Return (x, y) of the center of cell containing provided text 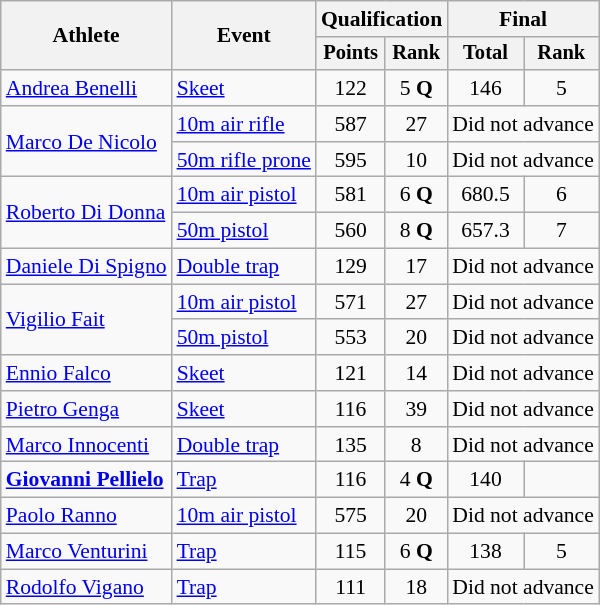
560 (350, 231)
680.5 (486, 195)
Total (486, 54)
146 (486, 88)
595 (350, 160)
Rodolfo Vigano (86, 587)
Qualification (382, 19)
111 (350, 587)
50m rifle prone (244, 160)
Ennio Falco (86, 373)
571 (350, 302)
17 (416, 267)
8 Q (416, 231)
7 (562, 231)
4 Q (416, 480)
135 (350, 445)
Andrea Benelli (86, 88)
122 (350, 88)
587 (350, 124)
657.3 (486, 231)
10m air rifle (244, 124)
Roberto Di Donna (86, 212)
Points (350, 54)
Vigilio Fait (86, 320)
115 (350, 552)
Marco De Nicolo (86, 142)
553 (350, 338)
14 (416, 373)
140 (486, 480)
138 (486, 552)
Paolo Ranno (86, 516)
Marco Innocenti (86, 445)
Giovanni Pellielo (86, 480)
Pietro Genga (86, 409)
10 (416, 160)
Event (244, 36)
39 (416, 409)
6 (562, 195)
129 (350, 267)
18 (416, 587)
Daniele Di Spigno (86, 267)
121 (350, 373)
8 (416, 445)
581 (350, 195)
Marco Venturini (86, 552)
575 (350, 516)
5 Q (416, 88)
Final (523, 19)
Athlete (86, 36)
